For the text-containing cell, return its midpoint in (X, Y) coordinate format. 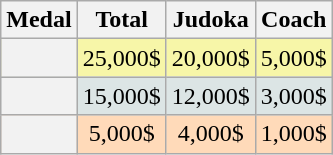
Total (122, 20)
20,000$ (210, 58)
25,000$ (122, 58)
4,000$ (210, 134)
12,000$ (210, 96)
Judoka (210, 20)
15,000$ (122, 96)
1,000$ (294, 134)
3,000$ (294, 96)
Medal (39, 20)
Coach (294, 20)
